Extract the (x, y) coordinate from the center of the cell holding the provided text.  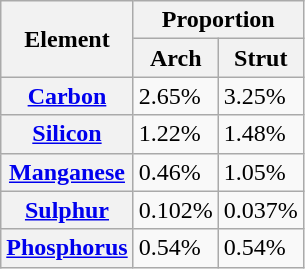
1.22% (176, 134)
1.48% (260, 134)
Carbon (67, 96)
0.102% (176, 210)
Silicon (67, 134)
Sulphur (67, 210)
3.25% (260, 96)
Phosphorus (67, 248)
Arch (176, 58)
Proportion (218, 20)
2.65% (176, 96)
Manganese (67, 172)
Element (67, 39)
Strut (260, 58)
0.46% (176, 172)
0.037% (260, 210)
1.05% (260, 172)
